Locate the cell with the specified text and output its (X, Y) center coordinate. 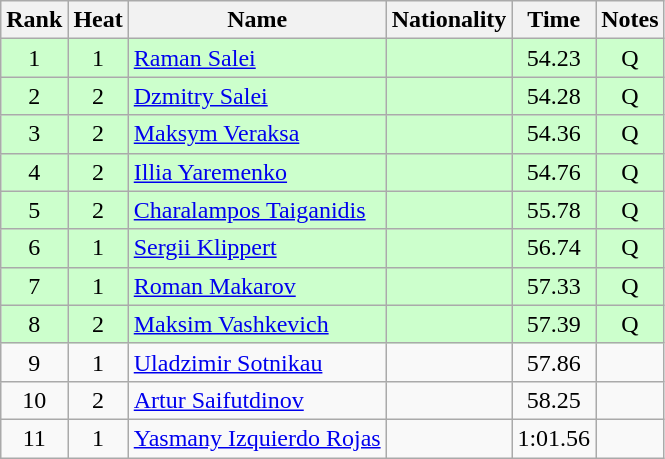
Maksym Veraksa (257, 134)
54.28 (554, 96)
Rank (34, 20)
4 (34, 172)
Yasmany Izquierdo Rojas (257, 438)
Sergii Klippert (257, 248)
Artur Saifutdinov (257, 400)
Nationality (449, 20)
54.76 (554, 172)
Dzmitry Salei (257, 96)
54.36 (554, 134)
Charalampos Taiganidis (257, 210)
3 (34, 134)
11 (34, 438)
8 (34, 324)
55.78 (554, 210)
7 (34, 286)
Illia Yaremenko (257, 172)
Notes (630, 20)
57.39 (554, 324)
58.25 (554, 400)
5 (34, 210)
1:01.56 (554, 438)
10 (34, 400)
56.74 (554, 248)
Heat (98, 20)
6 (34, 248)
Roman Makarov (257, 286)
57.33 (554, 286)
54.23 (554, 58)
57.86 (554, 362)
9 (34, 362)
Uladzimir Sotnikau (257, 362)
Name (257, 20)
Maksim Vashkevich (257, 324)
Raman Salei (257, 58)
Time (554, 20)
